Pinpoint the cell where the given text exists, returning its (X, Y) midpoint coordinate. 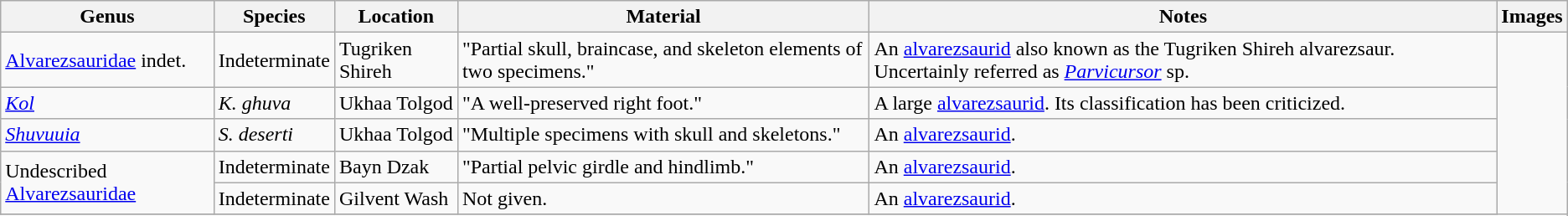
"Multiple specimens with skull and skeletons." (663, 135)
Material (663, 17)
A large alvarezsaurid. Its classification has been criticized. (1183, 103)
"Partial skull, braincase, and skeleton elements of two specimens." (663, 60)
Images (1532, 17)
"Partial pelvic girdle and hindlimb." (663, 167)
Shuvuuia (107, 135)
S. deserti (274, 135)
Not given. (663, 198)
Species (274, 17)
Tugriken Shireh (395, 60)
Location (395, 17)
Undescribed Alvarezsauridae (107, 183)
Genus (107, 17)
Notes (1183, 17)
Gilvent Wash (395, 198)
"A well-preserved right foot." (663, 103)
Bayn Dzak (395, 167)
K. ghuva (274, 103)
Kol (107, 103)
Alvarezsauridae indet. (107, 60)
An alvarezsaurid also known as the Tugriken Shireh alvarezsaur. Uncertainly referred as Parvicursor sp. (1183, 60)
